Determine the (X, Y) coordinate at the center of the cell enclosing the given text.  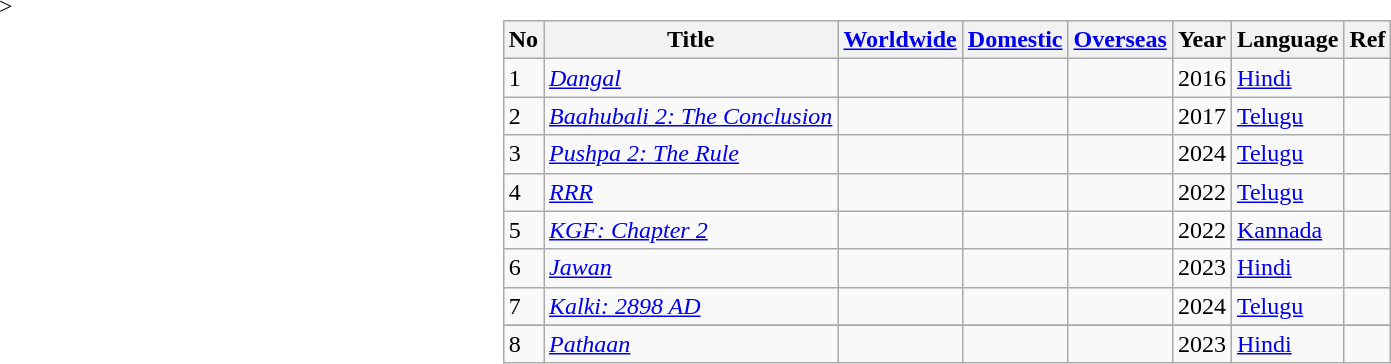
6 (523, 268)
RRR (691, 192)
Ref (1368, 40)
1 (523, 78)
4 (523, 192)
Title (691, 40)
Year (1202, 40)
Jawan (691, 268)
2 (523, 116)
Domestic (1015, 40)
3 (523, 154)
2017 (1202, 116)
Pushpa 2: The Rule (691, 154)
Dangal (691, 78)
No (523, 40)
Language (1287, 40)
Overseas (1120, 40)
5 (523, 230)
KGF: Chapter 2 (691, 230)
7 (523, 306)
Kalki: 2898 AD (691, 306)
Worldwide (900, 40)
Pathaan (691, 344)
8 (523, 344)
2016 (1202, 78)
Kannada (1287, 230)
Baahubali 2: The Conclusion (691, 116)
